Scan for the cell matching the given text and deliver its (x, y) coordinate at center. 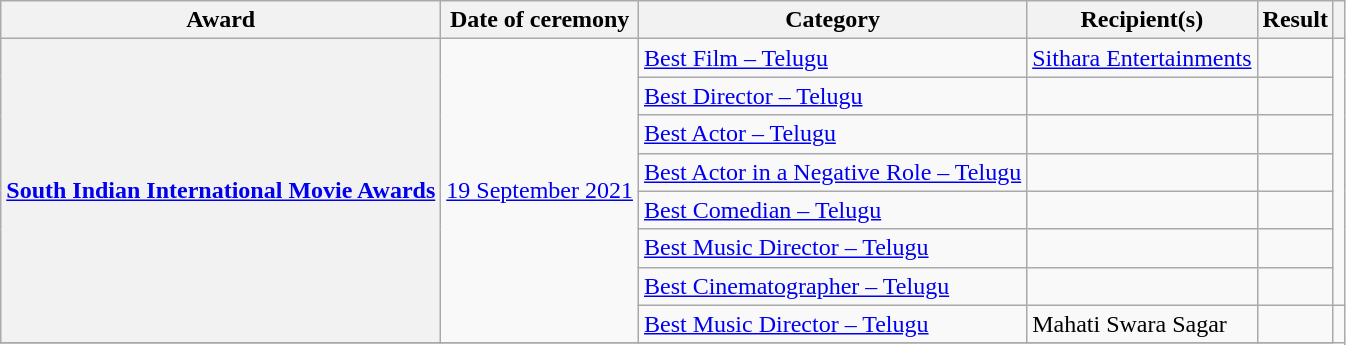
South Indian International Movie Awards (221, 191)
19 September 2021 (540, 191)
Category (832, 20)
Sithara Entertainments (1142, 58)
Date of ceremony (540, 20)
Result (1295, 20)
Best Director – Telugu (832, 96)
Best Actor in a Negative Role – Telugu (832, 172)
Best Cinematographer – Telugu (832, 286)
Mahati Swara Sagar (1142, 324)
Recipient(s) (1142, 20)
Award (221, 20)
Best Comedian – Telugu (832, 210)
Best Actor – Telugu (832, 134)
Best Film – Telugu (832, 58)
